Detect which cell encompasses the target text, then output its (x, y) center coordinate. 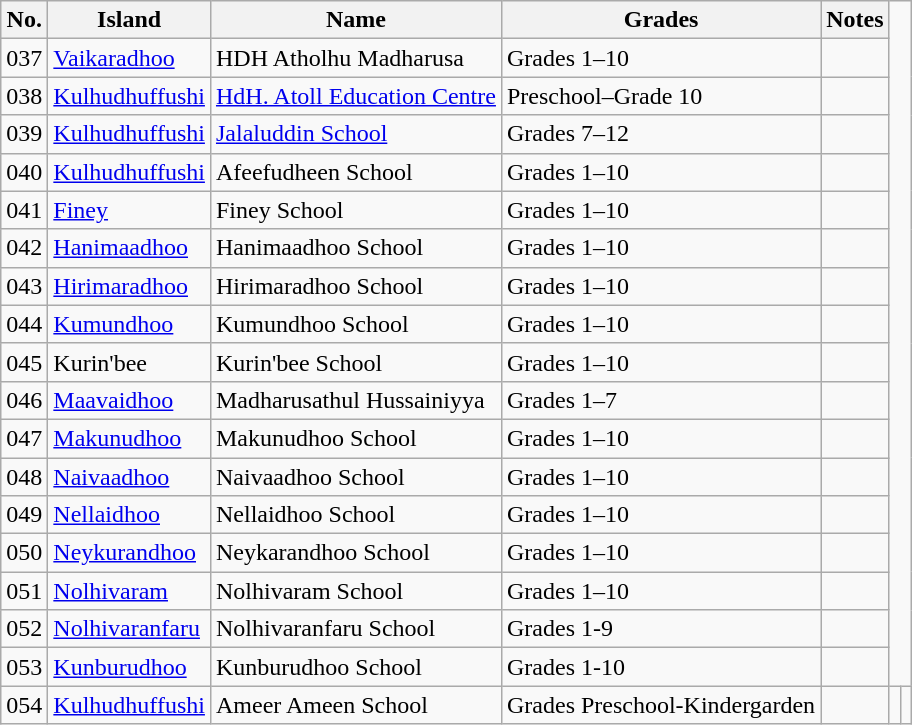
Nolhivaram (130, 591)
Name (356, 20)
Kumundhoo School (356, 324)
045 (24, 362)
Kurin'bee (130, 362)
HdH. Atoll Education Centre (356, 96)
054 (24, 705)
Naivaadhoo School (356, 477)
Grades 1-10 (660, 667)
Grades 1–7 (660, 400)
039 (24, 134)
Hanimaadhoo (130, 248)
Makunudhoo (130, 438)
Finey (130, 210)
Nolhivaram School (356, 591)
No. (24, 20)
053 (24, 667)
Madharusathul Hussainiyya (356, 400)
Finey School (356, 210)
Grades Preschool-Kindergarden (660, 705)
041 (24, 210)
Kunburudhoo School (356, 667)
Nellaidhoo School (356, 515)
Neykurandhoo (130, 553)
048 (24, 477)
046 (24, 400)
Naivaadhoo (130, 477)
051 (24, 591)
Maavaidhoo (130, 400)
Grades (660, 20)
HDH Atholhu Madharusa (356, 58)
Kumundhoo (130, 324)
037 (24, 58)
Island (130, 20)
043 (24, 286)
Nolhivaranfaru School (356, 629)
044 (24, 324)
040 (24, 172)
Hirimaradhoo (130, 286)
Kurin'bee School (356, 362)
038 (24, 96)
Makunudhoo School (356, 438)
Kunburudhoo (130, 667)
Afeefudheen School (356, 172)
Hirimaradhoo School (356, 286)
Nellaidhoo (130, 515)
Notes (855, 20)
049 (24, 515)
Vaikaradhoo (130, 58)
Preschool–Grade 10 (660, 96)
Hanimaadhoo School (356, 248)
Ameer Ameen School (356, 705)
050 (24, 553)
047 (24, 438)
052 (24, 629)
Nolhivaranfaru (130, 629)
Jalaluddin School (356, 134)
042 (24, 248)
Grades 7–12 (660, 134)
Neykarandhoo School (356, 553)
Grades 1-9 (660, 629)
